Locate the cell with the specified text and output its (x, y) center coordinate. 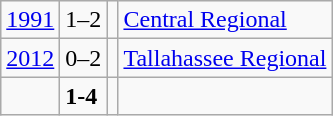
Tallahassee Regional (225, 58)
Central Regional (225, 20)
1-4 (84, 96)
1991 (30, 20)
0–2 (84, 58)
2012 (30, 58)
1–2 (84, 20)
